For the text-containing cell, return its midpoint in (x, y) coordinate format. 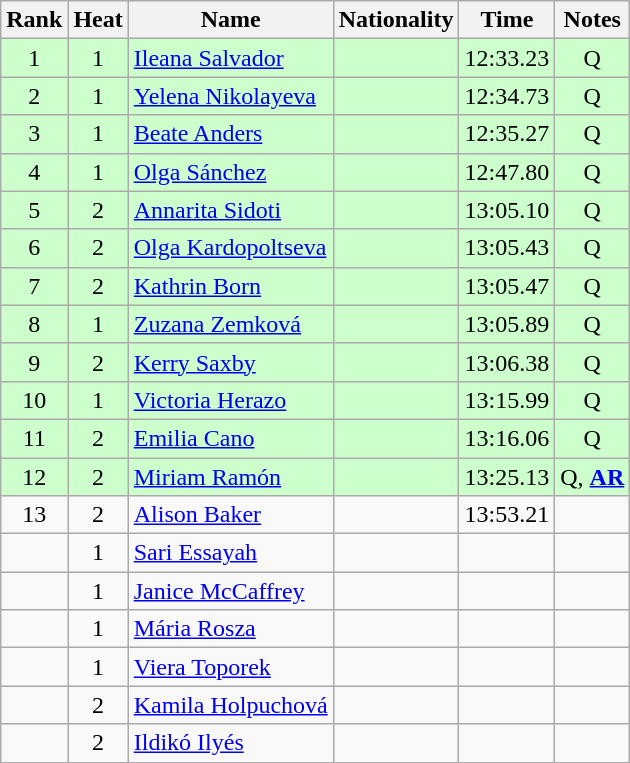
Alison Baker (230, 515)
Ildikó Ilyés (230, 743)
10 (34, 400)
Rank (34, 20)
7 (34, 286)
13:16.06 (507, 438)
Olga Sánchez (230, 172)
Victoria Herazo (230, 400)
Name (230, 20)
Mária Rosza (230, 629)
Notes (592, 20)
Ileana Salvador (230, 58)
12:47.80 (507, 172)
Miriam Ramón (230, 477)
12:34.73 (507, 96)
Emilia Cano (230, 438)
Zuzana Zemková (230, 324)
Janice McCaffrey (230, 591)
Nationality (396, 20)
Kathrin Born (230, 286)
Time (507, 20)
4 (34, 172)
Sari Essayah (230, 553)
13:05.89 (507, 324)
5 (34, 210)
13:15.99 (507, 400)
Yelena Nikolayeva (230, 96)
Kerry Saxby (230, 362)
13:05.43 (507, 248)
Annarita Sidoti (230, 210)
8 (34, 324)
Heat (98, 20)
Olga Kardopoltseva (230, 248)
Beate Anders (230, 134)
Kamila Holpuchová (230, 705)
13:25.13 (507, 477)
6 (34, 248)
12:35.27 (507, 134)
13:05.47 (507, 286)
9 (34, 362)
3 (34, 134)
11 (34, 438)
Q, AR (592, 477)
Viera Toporek (230, 667)
13:06.38 (507, 362)
12:33.23 (507, 58)
12 (34, 477)
13 (34, 515)
13:53.21 (507, 515)
13:05.10 (507, 210)
